Provide the [X, Y] coordinate of the cell's center where the given text is located.  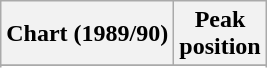
Peakposition [220, 34]
Chart (1989/90) [88, 34]
